Find where the given text appears and provide that cell's center as (x, y) coordinate. 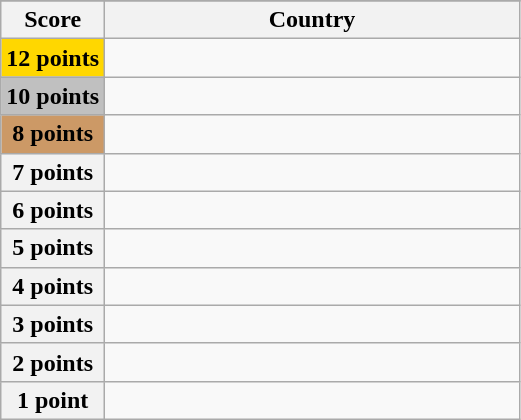
1 point (53, 400)
Country (312, 20)
8 points (53, 134)
12 points (53, 58)
10 points (53, 96)
Score (53, 20)
7 points (53, 172)
3 points (53, 324)
6 points (53, 210)
2 points (53, 362)
4 points (53, 286)
5 points (53, 248)
